Locate the cell with the specified text and output its [X, Y] center coordinate. 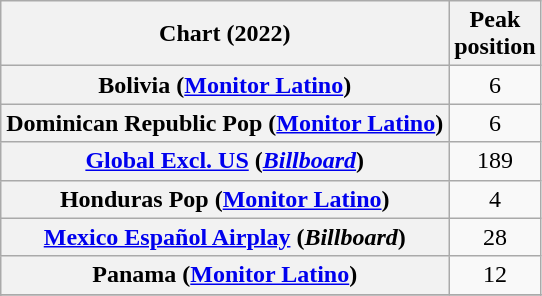
Honduras Pop (Monitor Latino) [225, 199]
Bolivia (Monitor Latino) [225, 85]
Chart (2022) [225, 34]
Peak position [495, 34]
Panama (Monitor Latino) [225, 275]
Mexico Español Airplay (Billboard) [225, 237]
Dominican Republic Pop (Monitor Latino) [225, 123]
4 [495, 199]
12 [495, 275]
28 [495, 237]
Global Excl. US (Billboard) [225, 161]
189 [495, 161]
